Return [X, Y] of the center of cell containing provided text 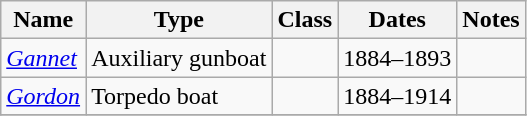
Type [179, 20]
Auxiliary gunboat [179, 58]
Dates [398, 20]
Name [44, 20]
Torpedo boat [179, 96]
Gordon [44, 96]
1884–1893 [398, 58]
Notes [491, 20]
Class [305, 20]
Gannet [44, 58]
1884–1914 [398, 96]
